Provide the (X, Y) coordinate of the cell's center where the given text is located.  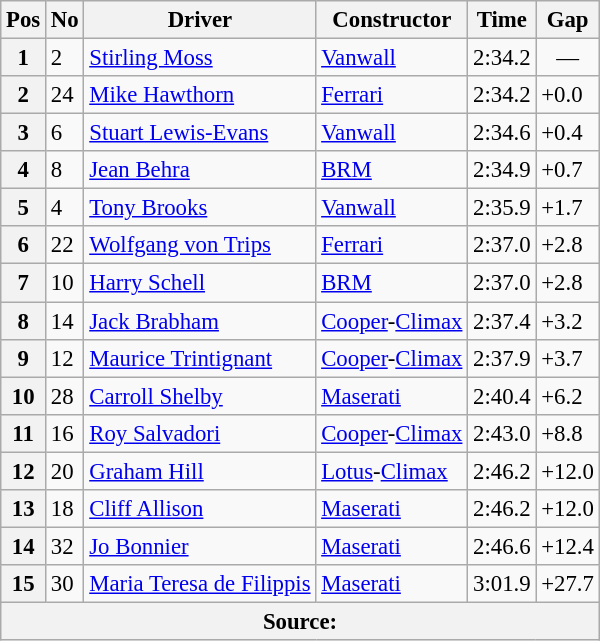
Carroll Shelby (200, 396)
2:34.9 (502, 170)
2:40.4 (502, 396)
30 (65, 584)
11 (24, 433)
+3.2 (568, 321)
Maria Teresa de Filippis (200, 584)
Jo Bonnier (200, 546)
Time (502, 20)
No (65, 20)
24 (65, 95)
5 (24, 208)
18 (65, 509)
22 (65, 245)
7 (24, 283)
Harry Schell (200, 283)
Pos (24, 20)
Roy Salvadori (200, 433)
+0.4 (568, 133)
Jean Behra (200, 170)
1 (24, 58)
+27.7 (568, 584)
2:35.9 (502, 208)
Mike Hawthorn (200, 95)
+12.4 (568, 546)
16 (65, 433)
2:37.4 (502, 321)
15 (24, 584)
— (568, 58)
Maurice Trintignant (200, 358)
+6.2 (568, 396)
2:43.0 (502, 433)
28 (65, 396)
20 (65, 471)
+0.7 (568, 170)
+3.7 (568, 358)
Driver (200, 20)
3:01.9 (502, 584)
+8.8 (568, 433)
9 (24, 358)
+1.7 (568, 208)
2:34.6 (502, 133)
+0.0 (568, 95)
13 (24, 509)
Cliff Allison (200, 509)
Jack Brabham (200, 321)
Gap (568, 20)
Lotus-Climax (392, 471)
Stirling Moss (200, 58)
Stuart Lewis-Evans (200, 133)
Constructor (392, 20)
2:46.6 (502, 546)
3 (24, 133)
Wolfgang von Trips (200, 245)
Graham Hill (200, 471)
2:37.9 (502, 358)
Source: (300, 621)
32 (65, 546)
Tony Brooks (200, 208)
